For the text-containing cell, return its midpoint in (X, Y) coordinate format. 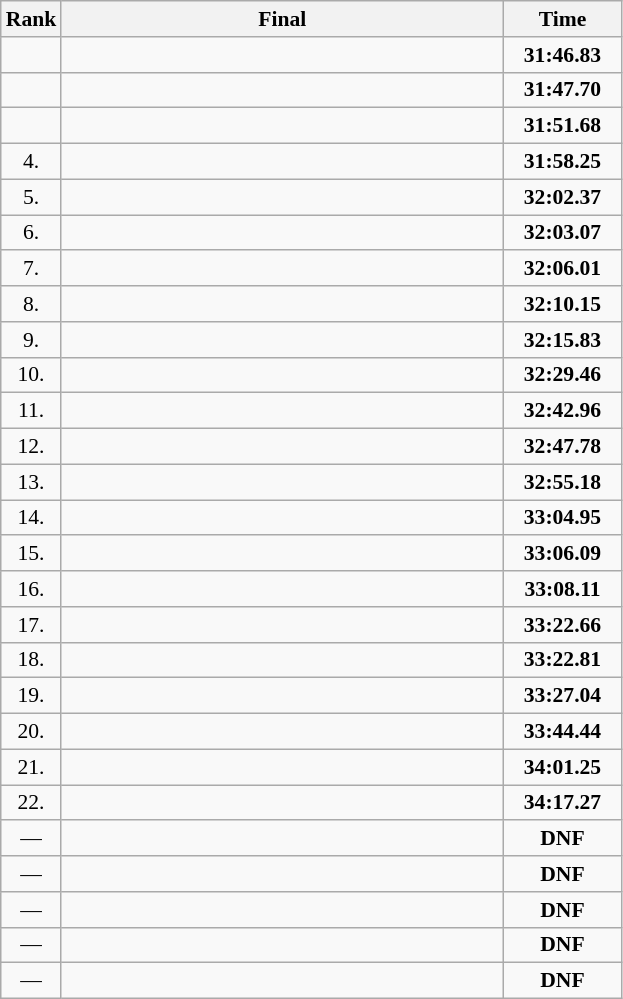
32:42.96 (562, 411)
5. (32, 197)
Rank (32, 19)
33:08.11 (562, 589)
14. (32, 518)
22. (32, 803)
11. (32, 411)
6. (32, 233)
32:15.83 (562, 340)
16. (32, 589)
32:55.18 (562, 482)
18. (32, 660)
33:04.95 (562, 518)
33:06.09 (562, 554)
31:47.70 (562, 90)
8. (32, 304)
15. (32, 554)
4. (32, 162)
33:22.81 (562, 660)
32:29.46 (562, 375)
21. (32, 767)
32:06.01 (562, 269)
Time (562, 19)
9. (32, 340)
32:10.15 (562, 304)
31:58.25 (562, 162)
34:17.27 (562, 803)
32:03.07 (562, 233)
19. (32, 696)
7. (32, 269)
Final (282, 19)
12. (32, 447)
20. (32, 732)
33:44.44 (562, 732)
32:02.37 (562, 197)
13. (32, 482)
33:27.04 (562, 696)
31:46.83 (562, 55)
33:22.66 (562, 625)
34:01.25 (562, 767)
17. (32, 625)
31:51.68 (562, 126)
32:47.78 (562, 447)
10. (32, 375)
